For the text-containing cell, return its midpoint in (x, y) coordinate format. 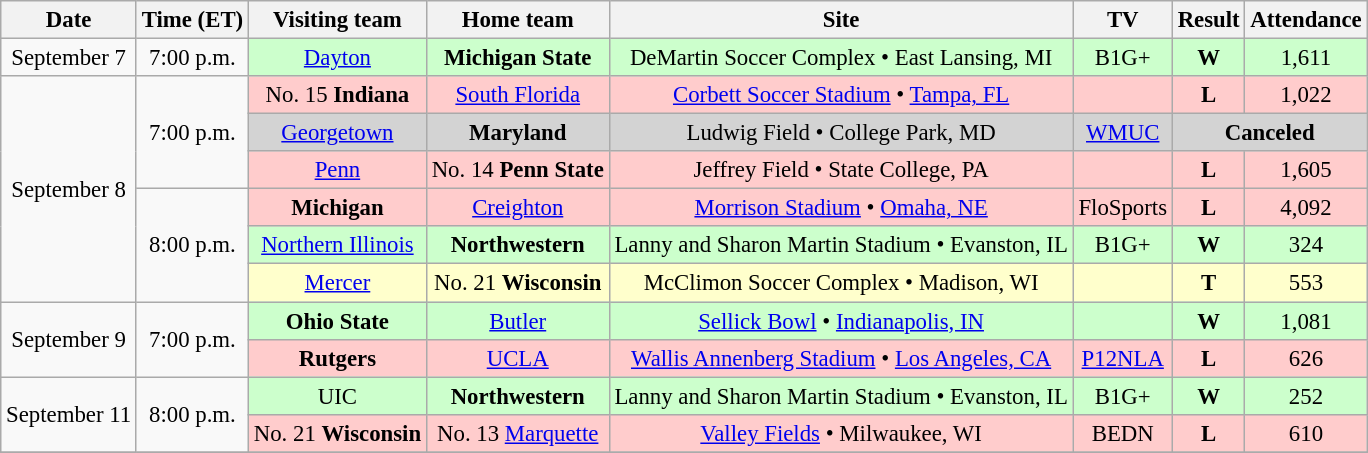
Jeffrey Field • State College, PA (841, 170)
No. 15 Indiana (337, 95)
Date (69, 20)
Creighton (518, 208)
1,081 (1306, 321)
252 (1306, 396)
WMUC (1122, 133)
P12NLA (1122, 358)
September 11 (69, 414)
Mercer (337, 283)
Time (ET) (192, 20)
TV (1122, 20)
DeMartin Soccer Complex • East Lansing, MI (841, 58)
Valley Fields • Milwaukee, WI (841, 433)
September 7 (69, 58)
Michigan State (518, 58)
Attendance (1306, 20)
UIC (337, 396)
Canceled (1270, 133)
1,605 (1306, 170)
Dayton (337, 58)
Corbett Soccer Stadium • Tampa, FL (841, 95)
Butler (518, 321)
1,611 (1306, 58)
T (1208, 283)
Visiting team (337, 20)
Site (841, 20)
Morrison Stadium • Omaha, NE (841, 208)
Ludwig Field • College Park, MD (841, 133)
McClimon Soccer Complex • Madison, WI (841, 283)
324 (1306, 245)
FloSports (1122, 208)
Ohio State (337, 321)
No. 13 Marquette (518, 433)
Wallis Annenberg Stadium • Los Angeles, CA (841, 358)
626 (1306, 358)
South Florida (518, 95)
September 8 (69, 189)
1,022 (1306, 95)
Sellick Bowl • Indianapolis, IN (841, 321)
BEDN (1122, 433)
Maryland (518, 133)
Northern Illinois (337, 245)
September 9 (69, 340)
Michigan (337, 208)
Rutgers (337, 358)
553 (1306, 283)
Home team (518, 20)
4,092 (1306, 208)
Result (1208, 20)
UCLA (518, 358)
610 (1306, 433)
Penn (337, 170)
No. 14 Penn State (518, 170)
Georgetown (337, 133)
